Return the [x, y] coordinate for the center point of the cell that contains the specified text.  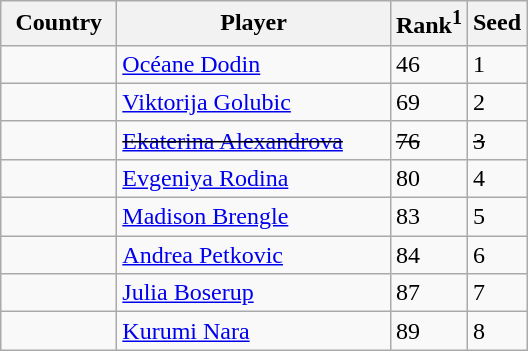
Rank1 [428, 24]
Evgeniya Rodina [254, 178]
89 [428, 331]
80 [428, 178]
7 [496, 293]
1 [496, 64]
6 [496, 255]
Seed [496, 24]
5 [496, 217]
Andrea Petkovic [254, 255]
Ekaterina Alexandrova [254, 140]
2 [496, 102]
Madison Brengle [254, 217]
Kurumi Nara [254, 331]
8 [496, 331]
3 [496, 140]
84 [428, 255]
46 [428, 64]
Viktorija Golubic [254, 102]
76 [428, 140]
69 [428, 102]
83 [428, 217]
Player [254, 24]
Océane Dodin [254, 64]
Country [59, 24]
87 [428, 293]
4 [496, 178]
Julia Boserup [254, 293]
